Return (X, Y) of the center of cell containing provided text 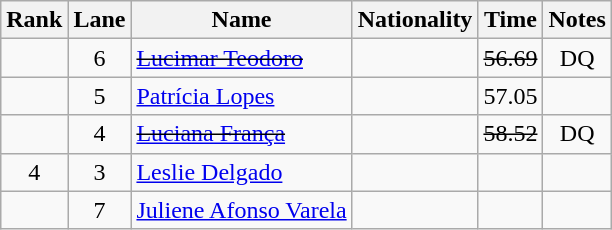
Luciana França (242, 134)
3 (100, 172)
57.05 (510, 96)
Juliene Afonso Varela (242, 210)
Nationality (415, 20)
6 (100, 58)
Rank (34, 20)
7 (100, 210)
Patrícia Lopes (242, 96)
Leslie Delgado (242, 172)
Lucimar Teodoro (242, 58)
56.69 (510, 58)
Name (242, 20)
58.52 (510, 134)
5 (100, 96)
Notes (577, 20)
Time (510, 20)
Lane (100, 20)
